Search for the cell housing the specified text and yield its [X, Y] center coordinate. 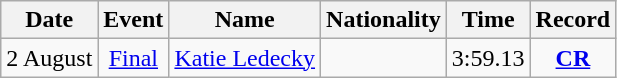
Nationality [384, 20]
Time [488, 20]
Date [50, 20]
Record [573, 20]
CR [573, 58]
Name [245, 20]
Final [134, 58]
3:59.13 [488, 58]
Event [134, 20]
2 August [50, 58]
Katie Ledecky [245, 58]
